From the cell containing the given text, extract its center point as (X, Y) coordinate. 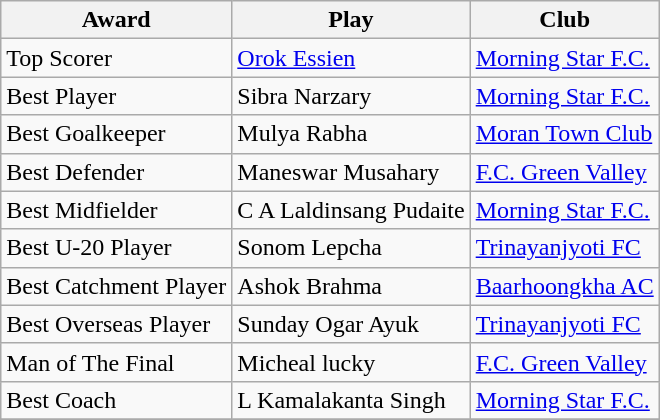
Micheal lucky (351, 362)
Sunday Ogar Ayuk (351, 324)
Top Scorer (116, 58)
Best Midfielder (116, 210)
Best Coach (116, 400)
Best U-20 Player (116, 248)
Mulya Rabha (351, 134)
Man of The Final (116, 362)
Maneswar Musahary (351, 172)
Award (116, 20)
Club (564, 20)
Best Player (116, 96)
Best Overseas Player (116, 324)
Sonom Lepcha (351, 248)
Ashok Brahma (351, 286)
Play (351, 20)
Sibra Narzary (351, 96)
Moran Town Club (564, 134)
Best Goalkeeper (116, 134)
Best Catchment Player (116, 286)
Orok Essien (351, 58)
C A Laldinsang Pudaite (351, 210)
L Kamalakanta Singh (351, 400)
Baarhoongkha AC (564, 286)
Best Defender (116, 172)
